Return the (x, y) coordinate for the center point of the cell that contains the specified text.  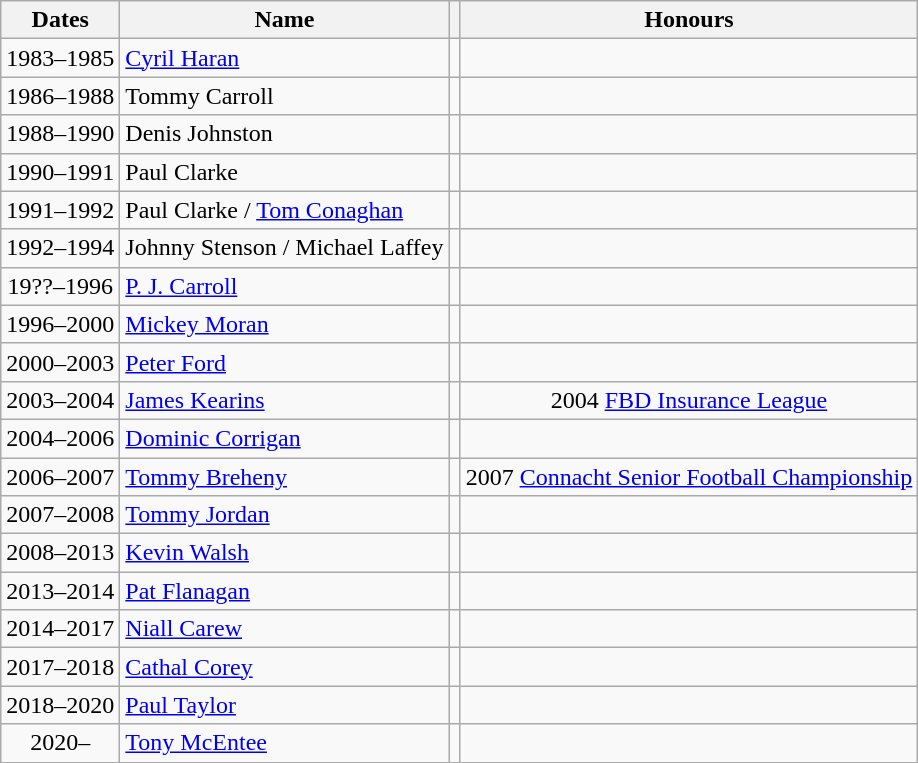
Dominic Corrigan (284, 438)
Mickey Moran (284, 324)
Johnny Stenson / Michael Laffey (284, 248)
Peter Ford (284, 362)
2014–2017 (60, 629)
2017–2018 (60, 667)
1996–2000 (60, 324)
Tommy Breheny (284, 477)
Name (284, 20)
Pat Flanagan (284, 591)
1990–1991 (60, 172)
1983–1985 (60, 58)
1992–1994 (60, 248)
Tommy Carroll (284, 96)
2000–2003 (60, 362)
2013–2014 (60, 591)
Cyril Haran (284, 58)
2008–2013 (60, 553)
1991–1992 (60, 210)
P. J. Carroll (284, 286)
Honours (689, 20)
2003–2004 (60, 400)
Paul Clarke (284, 172)
Niall Carew (284, 629)
Dates (60, 20)
2004 FBD Insurance League (689, 400)
2018–2020 (60, 705)
19??–1996 (60, 286)
Kevin Walsh (284, 553)
Paul Taylor (284, 705)
Paul Clarke / Tom Conaghan (284, 210)
2007–2008 (60, 515)
Denis Johnston (284, 134)
Tommy Jordan (284, 515)
Cathal Corey (284, 667)
Tony McEntee (284, 743)
2007 Connacht Senior Football Championship (689, 477)
James Kearins (284, 400)
1986–1988 (60, 96)
2004–2006 (60, 438)
2020– (60, 743)
2006–2007 (60, 477)
1988–1990 (60, 134)
